Find where the given text appears and provide that cell's center as [x, y] coordinate. 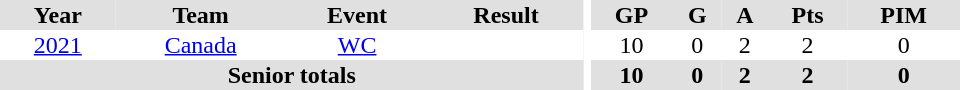
Team [201, 15]
GP [631, 15]
Pts [808, 15]
Year [58, 15]
A [745, 15]
WC [358, 45]
Canada [201, 45]
G [698, 15]
PIM [904, 15]
Event [358, 15]
Result [506, 15]
2021 [58, 45]
Senior totals [292, 75]
